Search for the cell housing the specified text and yield its [x, y] center coordinate. 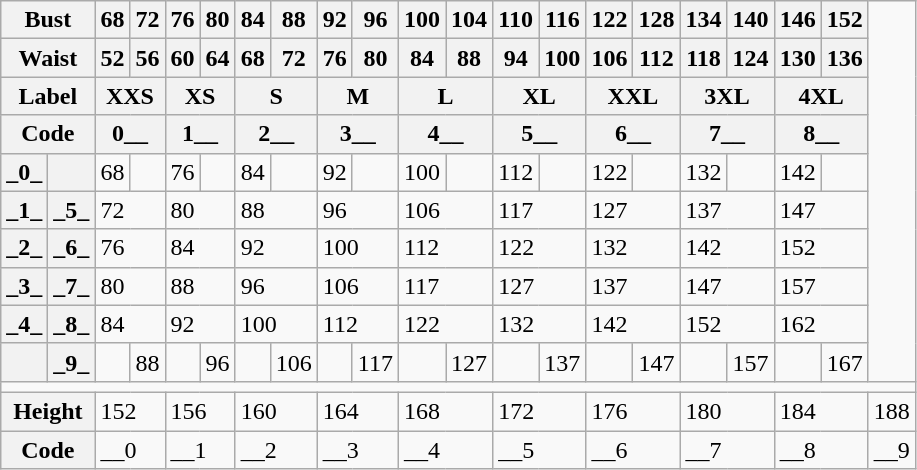
_1_ [24, 210]
116 [562, 20]
__7 [727, 449]
XXS [130, 96]
XS [200, 96]
_3_ [24, 286]
52 [112, 58]
56 [148, 58]
__0 [130, 449]
__4 [445, 449]
__3 [358, 449]
8__ [821, 134]
Height [48, 411]
104 [470, 20]
_6_ [72, 248]
64 [218, 58]
XL [540, 96]
_8_ [72, 324]
__8 [821, 449]
140 [750, 20]
__9 [892, 449]
__5 [540, 449]
172 [540, 411]
5__ [540, 134]
3__ [358, 134]
128 [656, 20]
1__ [200, 134]
164 [358, 411]
184 [821, 411]
2__ [276, 134]
M [358, 96]
176 [633, 411]
118 [704, 58]
6__ [633, 134]
136 [844, 58]
S [276, 96]
60 [182, 58]
__6 [633, 449]
4__ [445, 134]
_5_ [72, 210]
__2 [276, 449]
_4_ [24, 324]
XXL [633, 96]
162 [821, 324]
_9_ [72, 362]
Label [48, 96]
_0_ [24, 172]
156 [200, 411]
160 [276, 411]
Bust [48, 20]
168 [445, 411]
134 [704, 20]
180 [727, 411]
__1 [200, 449]
_7_ [72, 286]
4XL [821, 96]
130 [798, 58]
146 [798, 20]
167 [844, 362]
Waist [48, 58]
0__ [130, 134]
L [445, 96]
_2_ [24, 248]
7__ [727, 134]
3XL [727, 96]
124 [750, 58]
94 [516, 58]
188 [892, 411]
110 [516, 20]
